Return (X, Y) of the center of cell containing provided text 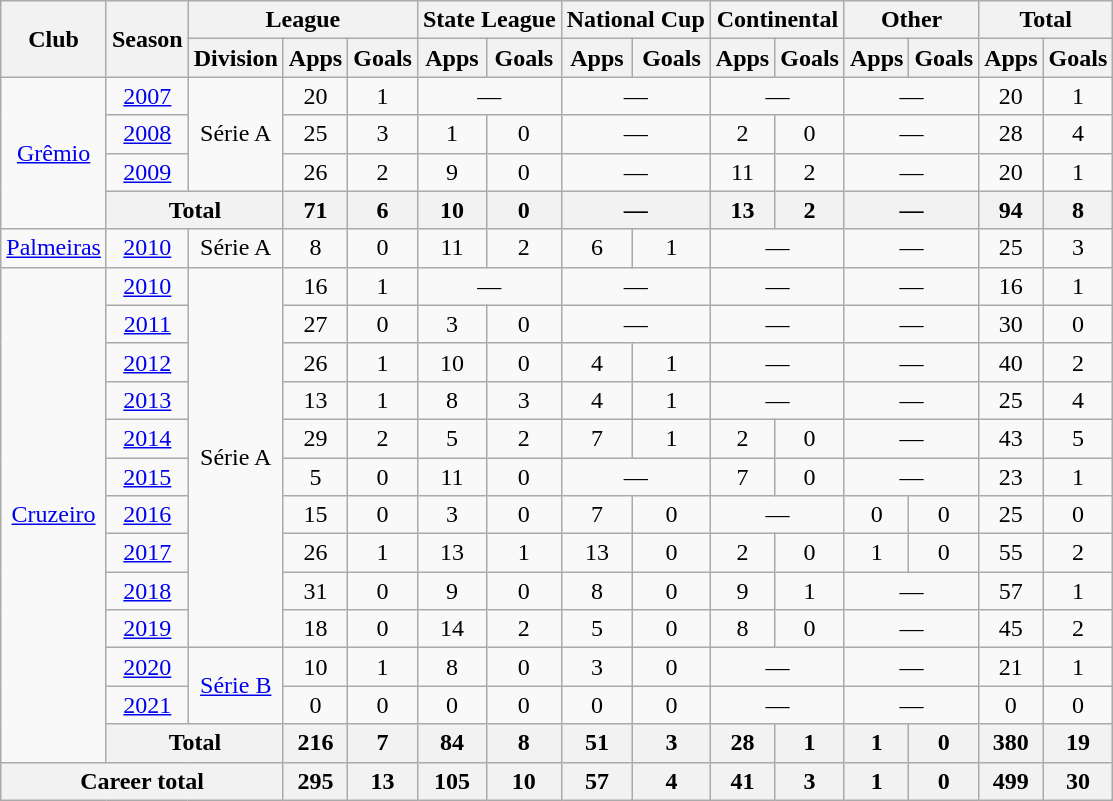
Career total (142, 781)
2008 (147, 134)
2017 (147, 553)
Grêmio (54, 153)
2009 (147, 172)
14 (452, 629)
Palmeiras (54, 248)
51 (597, 743)
43 (1011, 438)
Club (54, 39)
2014 (147, 438)
94 (1011, 210)
Continental (777, 20)
27 (315, 324)
2015 (147, 477)
Division (236, 58)
18 (315, 629)
40 (1011, 362)
National Cup (636, 20)
41 (742, 781)
State League (489, 20)
19 (1078, 743)
Season (147, 39)
216 (315, 743)
23 (1011, 477)
55 (1011, 553)
499 (1011, 781)
Other (911, 20)
2018 (147, 591)
Série B (236, 686)
2021 (147, 705)
71 (315, 210)
295 (315, 781)
League (302, 20)
Cruzeiro (54, 514)
29 (315, 438)
15 (315, 515)
31 (315, 591)
105 (452, 781)
2013 (147, 400)
2019 (147, 629)
2011 (147, 324)
2012 (147, 362)
45 (1011, 629)
2016 (147, 515)
84 (452, 743)
380 (1011, 743)
2020 (147, 667)
21 (1011, 667)
2007 (147, 96)
